Capture the cell that displays the provided text and extract its [X, Y] central coordinate. 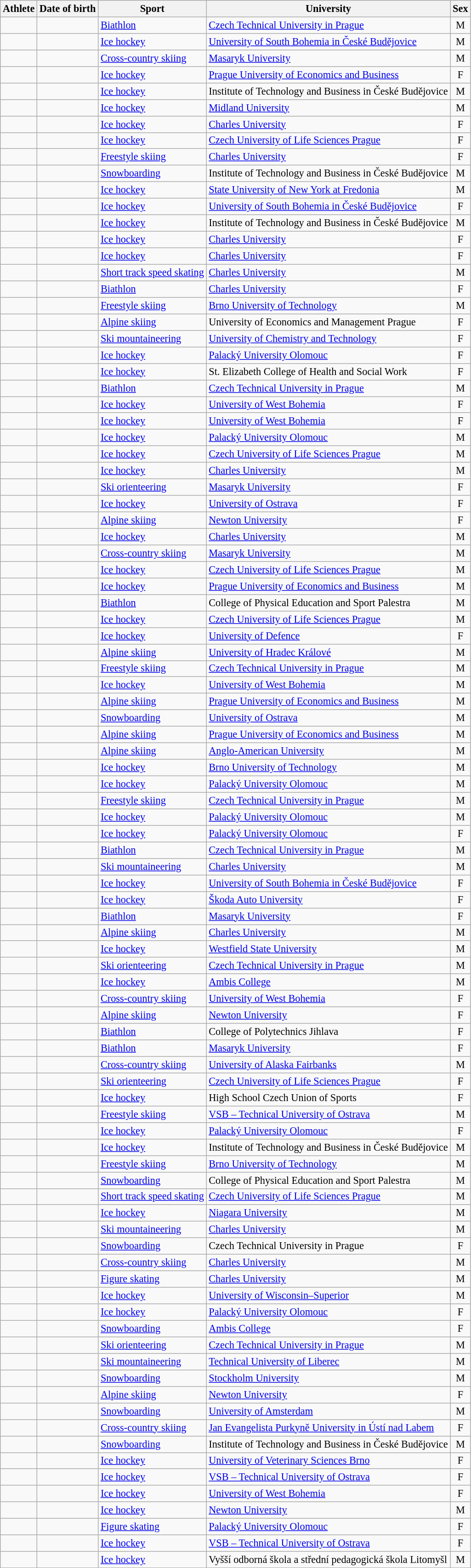
Anglo-American University [328, 751]
University of Wisconsin–Superior [328, 1295]
Škoda Auto University [328, 900]
University of Alaska Fairbanks [328, 1065]
University of Defence [328, 636]
University of Amsterdam [328, 1411]
Sex [460, 9]
University of Veterinary Sciences Brno [328, 1460]
Westfield State University [328, 949]
Athlete [19, 9]
College of Polytechnics Jihlava [328, 1032]
Vyšší odborná škola a střední pedagogická škola Litomyšl [328, 1560]
Midland University [328, 108]
State University of New York at Fredonia [328, 190]
Technical University of Liberec [328, 1362]
University of Hradec Králové [328, 652]
Jan Evangelista Purkyně University in Ústí nad Labem [328, 1428]
University [328, 9]
Niagara University [328, 1213]
High School Czech Union of Sports [328, 1097]
Date of birth [68, 9]
University of Economics and Management Prague [328, 322]
St. Elizabeth College of Health and Social Work [328, 372]
Sport [153, 9]
University of Chemistry and Technology [328, 339]
Stockholm University [328, 1378]
